Return the (x, y) coordinate for the center point of the cell that contains the specified text.  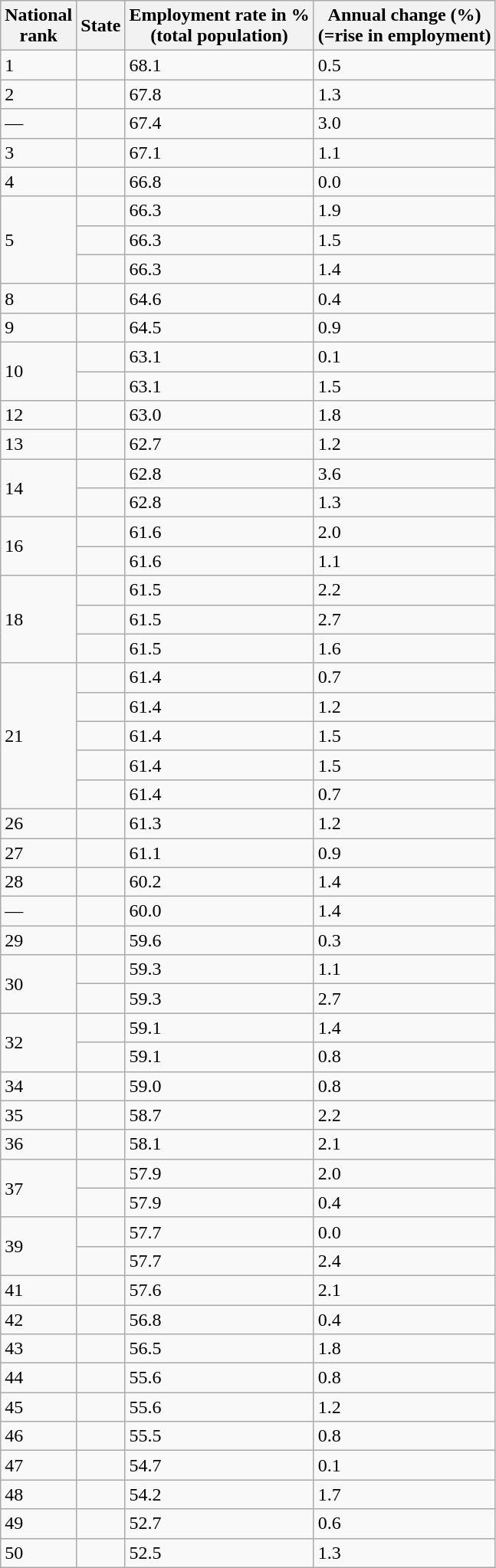
59.6 (219, 940)
41 (38, 1290)
54.7 (219, 1465)
60.2 (219, 882)
29 (38, 940)
63.0 (219, 415)
2 (38, 94)
3 (38, 153)
34 (38, 1086)
0.3 (405, 940)
39 (38, 1246)
50 (38, 1553)
32 (38, 1042)
68.1 (219, 65)
57.6 (219, 1290)
60.0 (219, 911)
58.7 (219, 1115)
27 (38, 853)
58.1 (219, 1144)
1.9 (405, 211)
56.5 (219, 1349)
1 (38, 65)
43 (38, 1349)
37 (38, 1188)
62.7 (219, 444)
14 (38, 488)
61.3 (219, 823)
67.8 (219, 94)
52.5 (219, 1553)
0.6 (405, 1524)
30 (38, 984)
42 (38, 1319)
1.7 (405, 1494)
35 (38, 1115)
64.6 (219, 298)
18 (38, 619)
1.6 (405, 648)
13 (38, 444)
9 (38, 327)
12 (38, 415)
21 (38, 736)
66.8 (219, 182)
28 (38, 882)
44 (38, 1378)
3.0 (405, 123)
16 (38, 546)
46 (38, 1436)
64.5 (219, 327)
59.0 (219, 1086)
49 (38, 1524)
2.4 (405, 1261)
Employment rate in %(total population) (219, 26)
3.6 (405, 474)
56.8 (219, 1319)
Nationalrank (38, 26)
67.4 (219, 123)
0.5 (405, 65)
61.1 (219, 853)
State (101, 26)
67.1 (219, 153)
5 (38, 240)
Annual change (%)(=rise in employment) (405, 26)
47 (38, 1465)
8 (38, 298)
55.5 (219, 1436)
45 (38, 1407)
10 (38, 371)
54.2 (219, 1494)
48 (38, 1494)
4 (38, 182)
36 (38, 1144)
26 (38, 823)
52.7 (219, 1524)
